Determine the [x, y] coordinate at the center of the cell enclosing the given text.  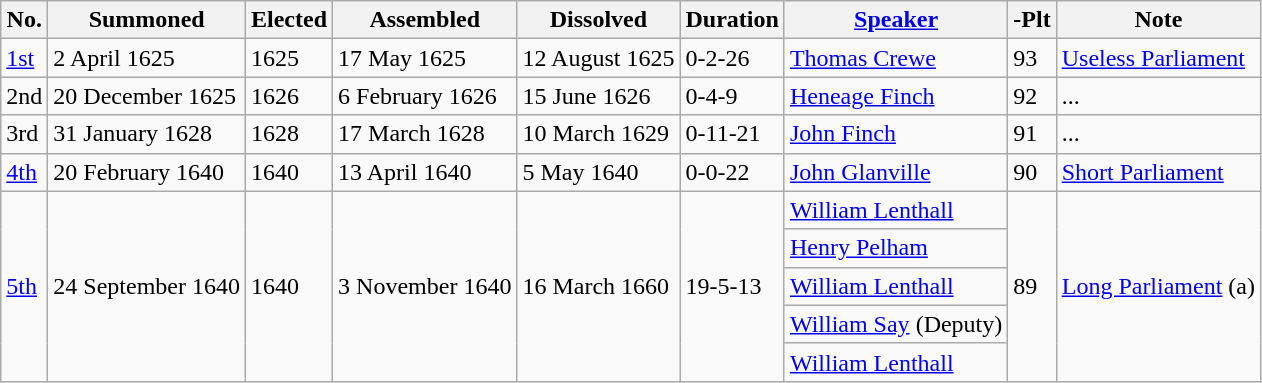
Useless Parliament [1158, 58]
93 [1032, 58]
10 March 1629 [598, 134]
Henry Pelham [896, 248]
Duration [732, 20]
16 March 1660 [598, 286]
Short Parliament [1158, 172]
6 February 1626 [425, 96]
John Glanville [896, 172]
Long Parliament (a) [1158, 286]
15 June 1626 [598, 96]
Elected [290, 20]
Thomas Crewe [896, 58]
17 March 1628 [425, 134]
2 April 1625 [147, 58]
4th [24, 172]
Summoned [147, 20]
1628 [290, 134]
2nd [24, 96]
Note [1158, 20]
John Finch [896, 134]
17 May 1625 [425, 58]
Heneage Finch [896, 96]
19-5-13 [732, 286]
20 December 1625 [147, 96]
31 January 1628 [147, 134]
5th [24, 286]
0-2-26 [732, 58]
-Plt [1032, 20]
1st [24, 58]
0-0-22 [732, 172]
12 August 1625 [598, 58]
91 [1032, 134]
Dissolved [598, 20]
3rd [24, 134]
1626 [290, 96]
1625 [290, 58]
3 November 1640 [425, 286]
24 September 1640 [147, 286]
92 [1032, 96]
William Say (Deputy) [896, 324]
89 [1032, 286]
Assembled [425, 20]
No. [24, 20]
Speaker [896, 20]
0-11-21 [732, 134]
20 February 1640 [147, 172]
5 May 1640 [598, 172]
90 [1032, 172]
13 April 1640 [425, 172]
0-4-9 [732, 96]
